From the cell containing the given text, extract its center point as (X, Y) coordinate. 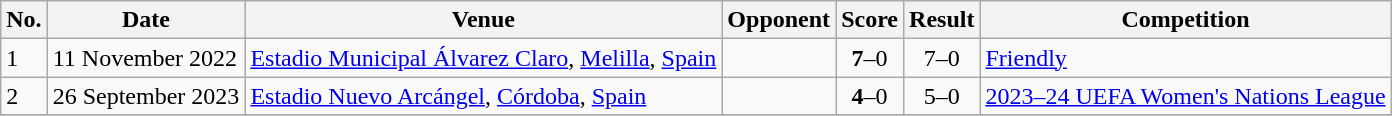
Date (146, 20)
26 September 2023 (146, 96)
4–0 (870, 96)
Estadio Municipal Álvarez Claro, Melilla, Spain (484, 58)
No. (24, 20)
Venue (484, 20)
Estadio Nuevo Arcángel, Córdoba, Spain (484, 96)
Competition (1186, 20)
11 November 2022 (146, 58)
Result (942, 20)
Score (870, 20)
5–0 (942, 96)
2023–24 UEFA Women's Nations League (1186, 96)
Friendly (1186, 58)
2 (24, 96)
1 (24, 58)
Opponent (779, 20)
